Find where the given text appears and provide that cell's center as [X, Y] coordinate. 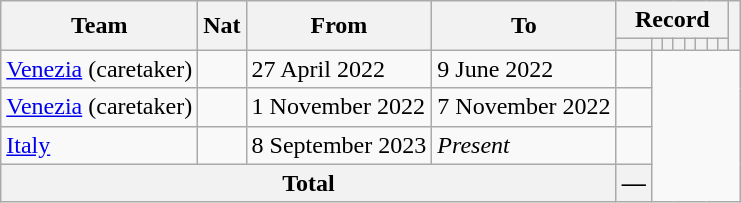
— [634, 183]
From [339, 26]
Total [308, 183]
Nat [222, 26]
9 June 2022 [524, 69]
1 November 2022 [339, 107]
Team [100, 26]
27 April 2022 [339, 69]
Present [524, 145]
8 September 2023 [339, 145]
Record [672, 20]
To [524, 26]
Italy [100, 145]
7 November 2022 [524, 107]
